Find where the given text appears and provide that cell's center as (x, y) coordinate. 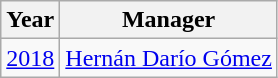
Manager (169, 20)
2018 (30, 58)
Hernán Darío Gómez (169, 58)
Year (30, 20)
